Find where the given text appears and provide that cell's center as (x, y) coordinate. 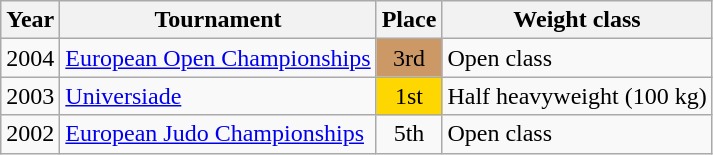
2004 (30, 58)
European Judo Championships (218, 134)
3rd (409, 58)
European Open Championships (218, 58)
Weight class (577, 20)
Tournament (218, 20)
5th (409, 134)
1st (409, 96)
Year (30, 20)
Place (409, 20)
Half heavyweight (100 kg) (577, 96)
2003 (30, 96)
Universiade (218, 96)
2002 (30, 134)
